Output the [X, Y] coordinate of the center of the cell containing the given text.  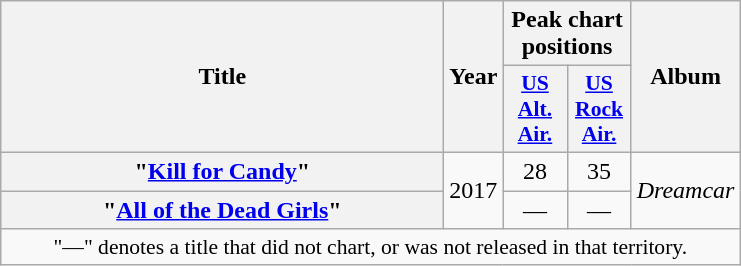
Dreamcar [686, 190]
USAlt.Air. [535, 110]
35 [599, 171]
28 [535, 171]
2017 [474, 190]
"Kill for Candy" [222, 171]
"—" denotes a title that did not chart, or was not released in that territory. [370, 247]
USRockAir. [599, 110]
Peak chart positions [567, 34]
"All of the Dead Girls" [222, 209]
Year [474, 77]
Album [686, 77]
Title [222, 77]
